Provide the (x, y) coordinate of the cell's center where the given text is located.  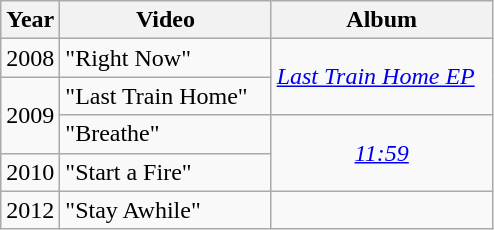
"Stay Awhile" (166, 210)
Album (382, 20)
11:59 (382, 153)
"Start a Fire" (166, 172)
2008 (30, 58)
"Last Train Home" (166, 96)
"Right Now" (166, 58)
2010 (30, 172)
Year (30, 20)
2012 (30, 210)
Video (166, 20)
2009 (30, 115)
Last Train Home EP (382, 77)
"Breathe" (166, 134)
